Return the (X, Y) coordinate for the center point of the cell that contains the specified text.  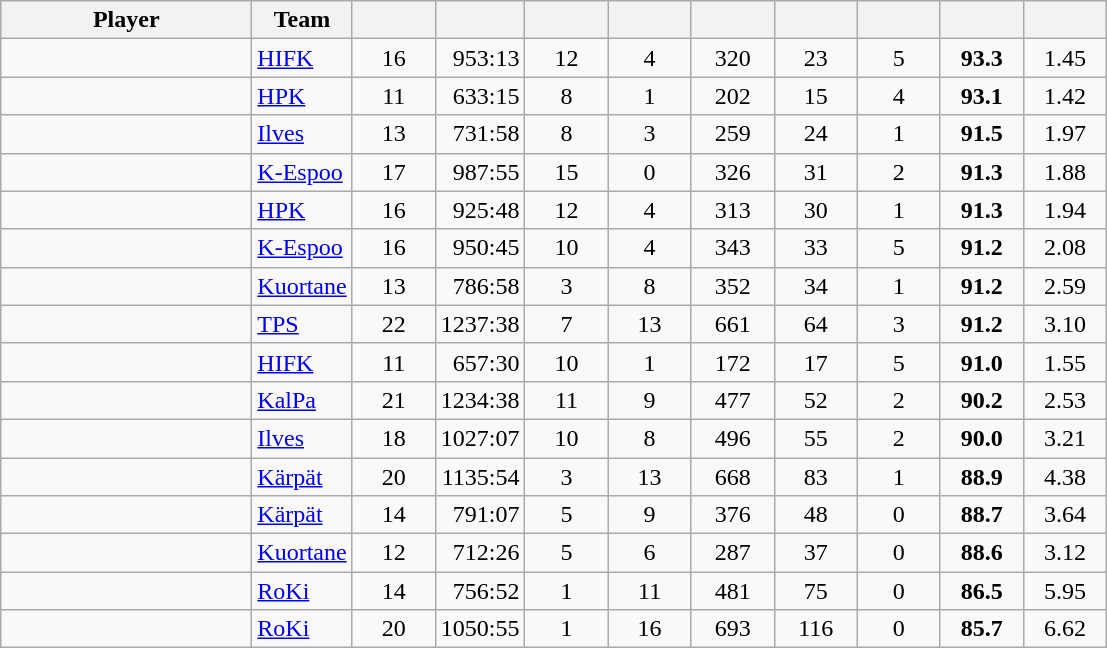
Player (126, 20)
31 (816, 172)
85.7 (982, 629)
4.38 (1064, 477)
22 (394, 324)
90.0 (982, 438)
786:58 (480, 286)
320 (732, 58)
52 (816, 400)
3.12 (1064, 553)
48 (816, 515)
925:48 (480, 210)
88.6 (982, 553)
30 (816, 210)
116 (816, 629)
477 (732, 400)
34 (816, 286)
6.62 (1064, 629)
90.2 (982, 400)
1135:54 (480, 477)
18 (394, 438)
1.94 (1064, 210)
668 (732, 477)
756:52 (480, 591)
953:13 (480, 58)
313 (732, 210)
202 (732, 96)
1.97 (1064, 134)
37 (816, 553)
21 (394, 400)
91.5 (982, 134)
1.42 (1064, 96)
287 (732, 553)
88.7 (982, 515)
259 (732, 134)
633:15 (480, 96)
712:26 (480, 553)
6 (650, 553)
23 (816, 58)
93.3 (982, 58)
352 (732, 286)
1.45 (1064, 58)
731:58 (480, 134)
88.9 (982, 477)
172 (732, 362)
343 (732, 248)
83 (816, 477)
657:30 (480, 362)
496 (732, 438)
64 (816, 324)
3.10 (1064, 324)
950:45 (480, 248)
1.55 (1064, 362)
TPS (302, 324)
7 (566, 324)
1050:55 (480, 629)
KalPa (302, 400)
2.59 (1064, 286)
93.1 (982, 96)
1027:07 (480, 438)
326 (732, 172)
2.53 (1064, 400)
1.88 (1064, 172)
693 (732, 629)
5.95 (1064, 591)
791:07 (480, 515)
3.21 (1064, 438)
91.0 (982, 362)
1234:38 (480, 400)
33 (816, 248)
55 (816, 438)
481 (732, 591)
1237:38 (480, 324)
24 (816, 134)
376 (732, 515)
Team (302, 20)
661 (732, 324)
987:55 (480, 172)
75 (816, 591)
2.08 (1064, 248)
3.64 (1064, 515)
86.5 (982, 591)
